Provide the (x, y) coordinate of the cell's center where the given text is located.  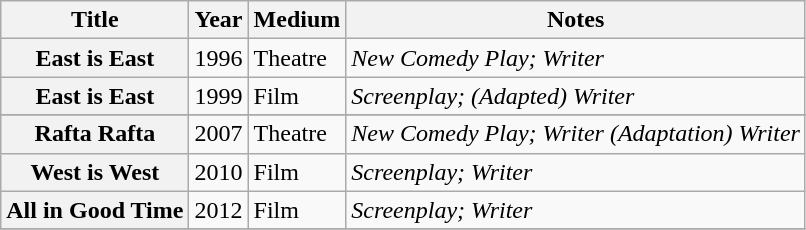
2012 (218, 210)
Screenplay; (Adapted) Writer (576, 96)
2007 (218, 134)
New Comedy Play; Writer (576, 58)
Rafta Rafta (95, 134)
1996 (218, 58)
West is West (95, 172)
Year (218, 20)
Title (95, 20)
New Comedy Play; Writer (Adaptation) Writer (576, 134)
1999 (218, 96)
Medium (297, 20)
Notes (576, 20)
All in Good Time (95, 210)
2010 (218, 172)
